From the cell containing the given text, extract its center point as (X, Y) coordinate. 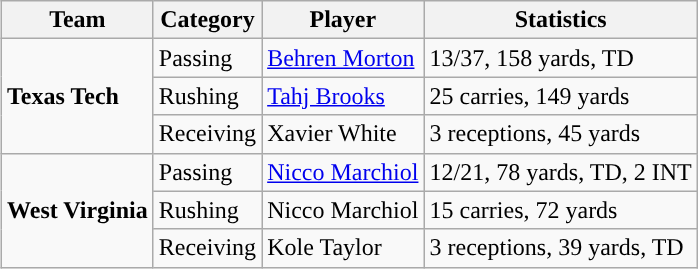
13/37, 158 yards, TD (560, 58)
Statistics (560, 20)
Xavier White (343, 134)
West Virginia (78, 210)
Behren Morton (343, 58)
Team (78, 20)
Tahj Brooks (343, 96)
12/21, 78 yards, TD, 2 INT (560, 172)
Player (343, 20)
25 carries, 149 yards (560, 96)
3 receptions, 39 yards, TD (560, 248)
3 receptions, 45 yards (560, 134)
Category (207, 20)
15 carries, 72 yards (560, 210)
Kole Taylor (343, 248)
Texas Tech (78, 96)
